Provide the [X, Y] coordinate of the cell's center where the given text is located.  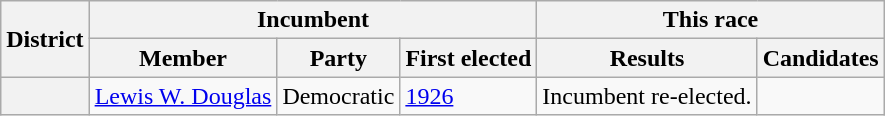
Member [183, 58]
This race [710, 20]
Candidates [820, 58]
Incumbent re-elected. [647, 96]
Incumbent [313, 20]
First elected [468, 58]
Party [338, 58]
District [45, 39]
Results [647, 58]
1926 [468, 96]
Democratic [338, 96]
Lewis W. Douglas [183, 96]
